Capture the cell that displays the provided text and extract its (X, Y) central coordinate. 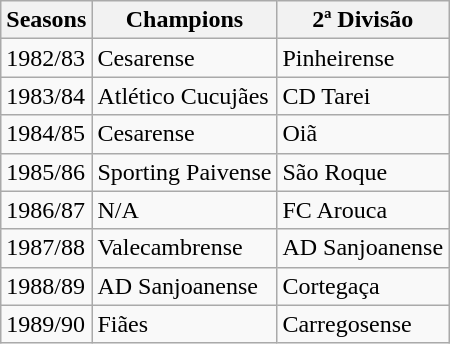
1987/88 (46, 248)
São Roque (363, 172)
1989/90 (46, 324)
Atlético Cucujães (184, 96)
Oiã (363, 134)
Fiães (184, 324)
N/A (184, 210)
1983/84 (46, 96)
Champions (184, 20)
CD Tarei (363, 96)
Sporting Paivense (184, 172)
Valecambrense (184, 248)
FC Arouca (363, 210)
1988/89 (46, 286)
2ª Divisão (363, 20)
1985/86 (46, 172)
Carregosense (363, 324)
1982/83 (46, 58)
Cortegaça (363, 286)
1984/85 (46, 134)
1986/87 (46, 210)
Seasons (46, 20)
Pinheirense (363, 58)
